For the text-containing cell, return its midpoint in [x, y] coordinate format. 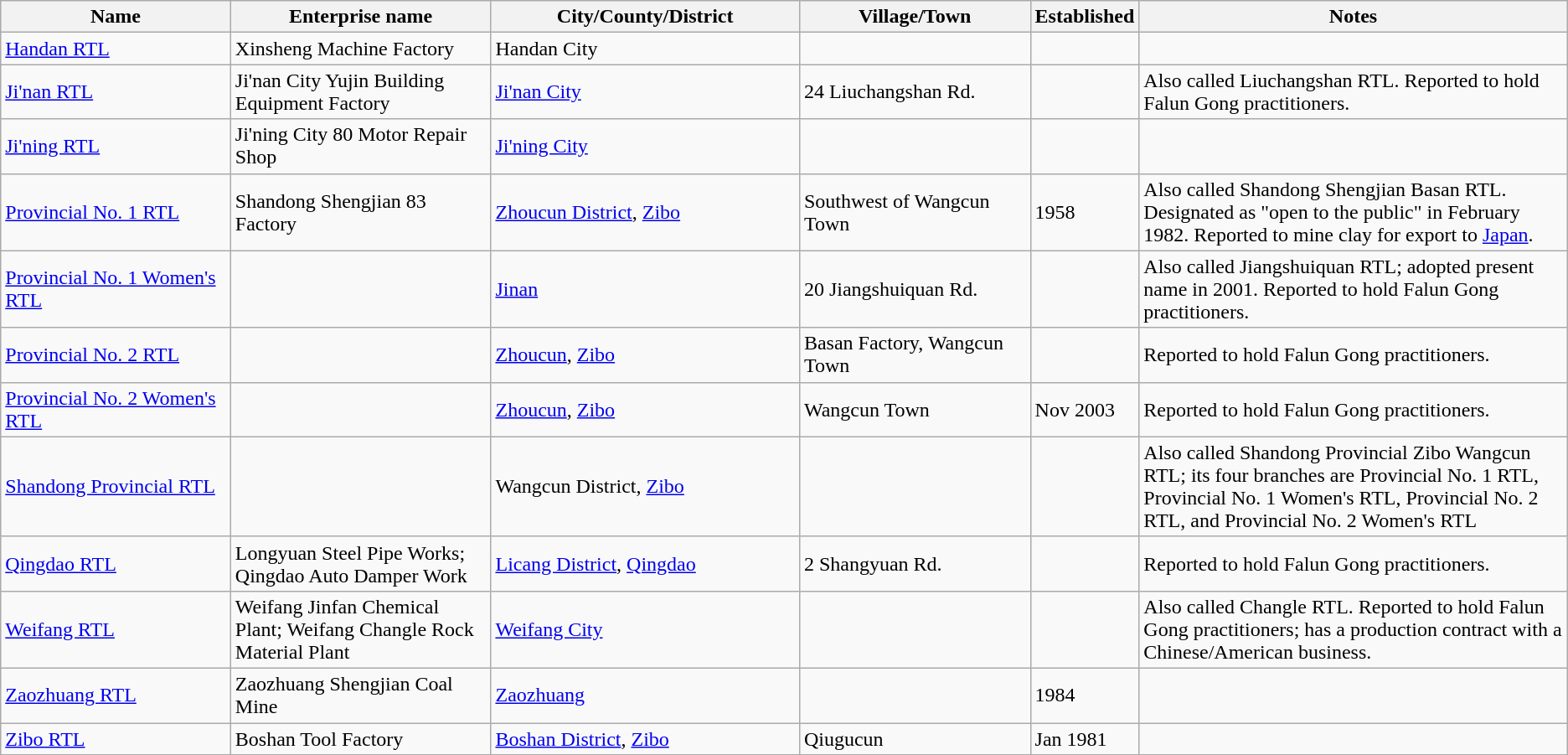
Jinan [645, 289]
Boshan Tool Factory [360, 738]
Zaozhuang [645, 696]
Shandong Shengjian 83 Factory [360, 212]
1984 [1085, 696]
Qingdao RTL [116, 563]
Zibo RTL [116, 738]
Handan RTL [116, 49]
Name [116, 17]
24 Liuchangshan Rd. [915, 92]
Also called Jiangshuiquan RTL; adopted present name in 2001. Reported to hold Falun Gong practitioners. [1354, 289]
Ji'ning City 80 Motor Repair Shop [360, 146]
Ji'ning RTL [116, 146]
Ji'ning City [645, 146]
Also called Shandong Shengjian Basan RTL. Designated as "open to the public" in February 1982. Reported to mine clay for export to Japan. [1354, 212]
Jan 1981 [1085, 738]
Shandong Provincial RTL [116, 486]
Also called Changle RTL. Reported to hold Falun Gong practitioners; has a production contract with a Chinese/American business. [1354, 629]
Provincial No. 2 RTL [116, 355]
Ji'nan City [645, 92]
Zaozhuang RTL [116, 696]
Also called Liuchangshan RTL. Reported to hold Falun Gong practitioners. [1354, 92]
1958 [1085, 212]
Enterprise name [360, 17]
Wangcun District, Zibo [645, 486]
Wangcun Town [915, 409]
Weifang City [645, 629]
Basan Factory, Wangcun Town [915, 355]
Qiugucun [915, 738]
Notes [1354, 17]
Weifang RTL [116, 629]
Xinsheng Machine Factory [360, 49]
Boshan District, Zibo [645, 738]
Provincial No. 1 RTL [116, 212]
Handan City [645, 49]
Ji'nan City Yujin Building Equipment Factory [360, 92]
Established [1085, 17]
City/County/District [645, 17]
Provincial No. 2 Women's RTL [116, 409]
2 Shangyuan Rd. [915, 563]
Provincial No. 1 Women's RTL [116, 289]
Ji'nan RTL [116, 92]
Zhoucun District, Zibo [645, 212]
Weifang Jinfan Chemical Plant; Weifang Changle Rock Material Plant [360, 629]
Southwest of Wangcun Town [915, 212]
Nov 2003 [1085, 409]
Longyuan Steel Pipe Works; Qingdao Auto Damper Work [360, 563]
Licang District, Qingdao [645, 563]
Village/Town [915, 17]
Zaozhuang Shengjian Coal Mine [360, 696]
20 Jiangshuiquan Rd. [915, 289]
